From the cell containing the given text, extract its center point as (X, Y) coordinate. 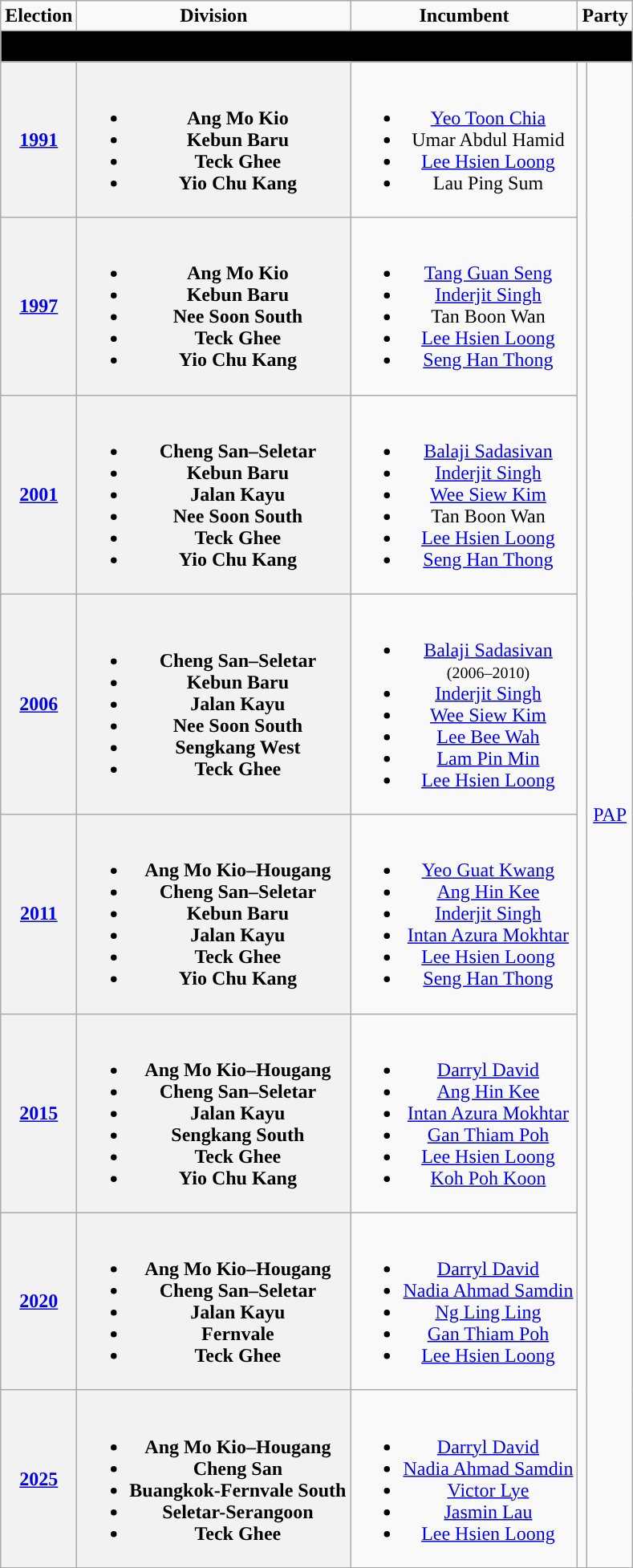
Darryl DavidAng Hin KeeIntan Azura MokhtarGan Thiam PohLee Hsien LoongKoh Poh Koon (464, 1113)
2001 (39, 494)
Party (605, 16)
Yeo Toon ChiaUmar Abdul HamidLee Hsien LoongLau Ping Sum (464, 140)
Election (39, 16)
Incumbent (464, 16)
Ang Mo KioKebun BaruNee Soon SouthTeck GheeYio Chu Kang (213, 307)
Darryl DavidNadia Ahmad SamdinNg Ling LingGan Thiam PohLee Hsien Loong (464, 1302)
Balaji Sadasivan(2006–2010)Inderjit SinghWee Siew KimLee Bee WahLam Pin MinLee Hsien Loong (464, 705)
Division (213, 16)
1991 (39, 140)
2015 (39, 1113)
Balaji SadasivanInderjit SinghWee Siew KimTan Boon WanLee Hsien LoongSeng Han Thong (464, 494)
2011 (39, 914)
2025 (39, 1478)
PAP (610, 814)
Ang Mo KioKebun BaruTeck GheeYio Chu Kang (213, 140)
Darryl DavidNadia Ahmad SamdinVictor LyeJasmin LauLee Hsien Loong (464, 1478)
2020 (39, 1302)
Ang Mo Kio–HougangCheng SanBuangkok-Fernvale SouthSeletar-SerangoonTeck Ghee (213, 1478)
Cheng San–SeletarKebun BaruJalan KayuNee Soon SouthTeck GheeYio Chu Kang (213, 494)
Ang Mo Kio–HougangCheng San–SeletarJalan KayuFernvaleTeck Ghee (213, 1302)
1997 (39, 307)
Formation (317, 47)
Tang Guan SengInderjit SinghTan Boon WanLee Hsien LoongSeng Han Thong (464, 307)
Ang Mo Kio–HougangCheng San–SeletarJalan KayuSengkang SouthTeck GheeYio Chu Kang (213, 1113)
2006 (39, 705)
Cheng San–SeletarKebun BaruJalan KayuNee Soon SouthSengkang WestTeck Ghee (213, 705)
Yeo Guat KwangAng Hin KeeInderjit SinghIntan Azura MokhtarLee Hsien LoongSeng Han Thong (464, 914)
Ang Mo Kio–HougangCheng San–SeletarKebun BaruJalan KayuTeck GheeYio Chu Kang (213, 914)
